Locate the cell with the specified text and output its (x, y) center coordinate. 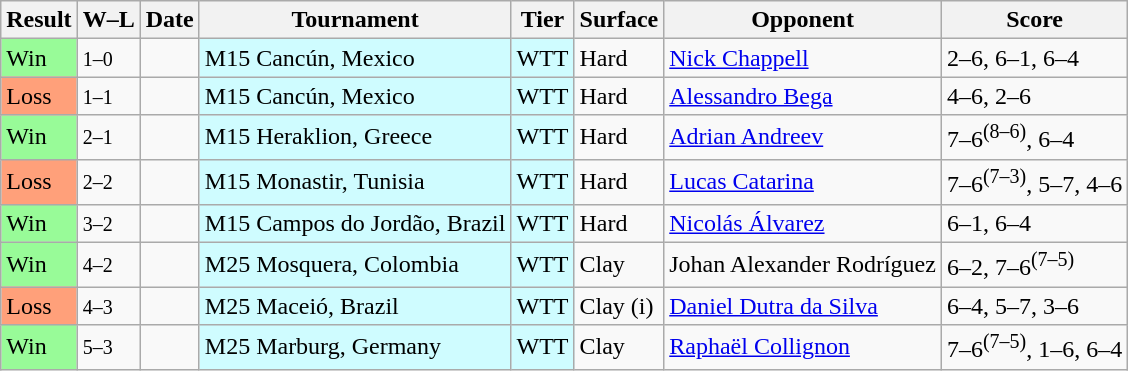
Tier (542, 20)
M15 Monastir, Tunisia (355, 182)
Lucas Catarina (803, 182)
6–1, 6–4 (1034, 223)
Score (1034, 20)
Clay (i) (619, 306)
M25 Maceió, Brazil (355, 306)
Result (39, 20)
Johan Alexander Rodríguez (803, 264)
4–3 (108, 306)
Opponent (803, 20)
7–6(7–3), 5–7, 4–6 (1034, 182)
7–6(7–5), 1–6, 6–4 (1034, 348)
W–L (108, 20)
Alessandro Bega (803, 96)
M25 Mosquera, Colombia (355, 264)
2–2 (108, 182)
Raphaël Collignon (803, 348)
6–4, 5–7, 3–6 (1034, 306)
1–0 (108, 58)
Nick Chappell (803, 58)
3–2 (108, 223)
Date (170, 20)
Adrian Andreev (803, 138)
M15 Heraklion, Greece (355, 138)
6–2, 7–6(7–5) (1034, 264)
2–6, 6–1, 6–4 (1034, 58)
7–6(8–6), 6–4 (1034, 138)
Surface (619, 20)
Tournament (355, 20)
Daniel Dutra da Silva (803, 306)
4–2 (108, 264)
M25 Marburg, Germany (355, 348)
4–6, 2–6 (1034, 96)
Nicolás Álvarez (803, 223)
2–1 (108, 138)
1–1 (108, 96)
5–3 (108, 348)
M15 Campos do Jordão, Brazil (355, 223)
